From the cell containing the given text, extract its center point as (x, y) coordinate. 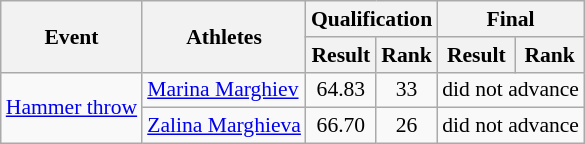
Athletes (224, 36)
Marina Marghiev (224, 90)
64.83 (341, 90)
Event (72, 36)
Final (510, 19)
Zalina Marghieva (224, 126)
Hammer throw (72, 108)
66.70 (341, 126)
Qualification (372, 19)
26 (406, 126)
33 (406, 90)
